Provide the [x, y] coordinate of the cell's center where the given text is located.  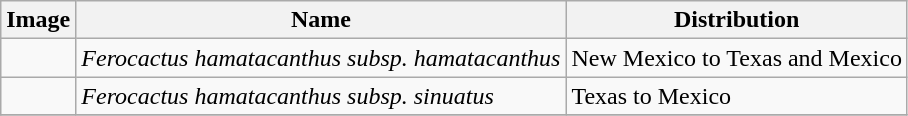
Texas to Mexico [737, 96]
Distribution [737, 20]
New Mexico to Texas and Mexico [737, 58]
Ferocactus hamatacanthus subsp. hamatacanthus [321, 58]
Ferocactus hamatacanthus subsp. sinuatus [321, 96]
Name [321, 20]
Image [38, 20]
